Return the [X, Y] coordinate for the center point of the cell that contains the specified text.  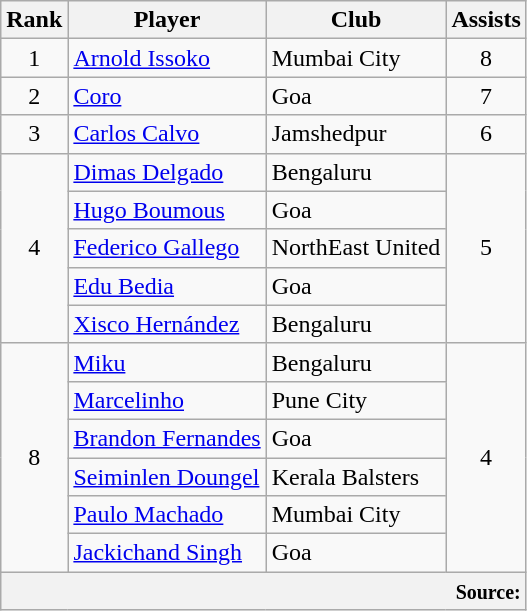
Kerala Balsters [356, 477]
1 [34, 58]
3 [34, 134]
Dimas Delgado [167, 172]
Coro [167, 96]
Carlos Calvo [167, 134]
Brandon Fernandes [167, 438]
Jamshedpur [356, 134]
NorthEast United [356, 248]
7 [486, 96]
2 [34, 96]
Marcelinho [167, 400]
6 [486, 134]
Arnold Issoko [167, 58]
Edu Bedia [167, 286]
Pune City [356, 400]
Rank [34, 20]
Club [356, 20]
Source: [264, 591]
5 [486, 248]
Jackichand Singh [167, 553]
Seiminlen Doungel [167, 477]
Assists [486, 20]
Paulo Machado [167, 515]
Miku [167, 362]
Federico Gallego [167, 248]
Xisco Hernández [167, 324]
Player [167, 20]
Hugo Boumous [167, 210]
